Provide the [X, Y] coordinate of the cell's center where the given text is located.  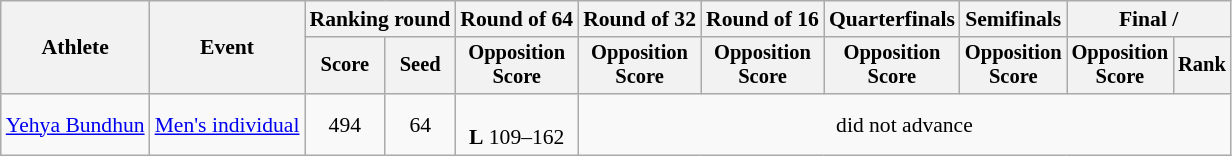
Seed [420, 66]
Event [228, 48]
64 [420, 124]
Men's individual [228, 124]
Round of 16 [762, 19]
Round of 64 [516, 19]
Score [346, 66]
Semifinals [1014, 19]
L 109–162 [516, 124]
Round of 32 [640, 19]
Athlete [76, 48]
Quarterfinals [892, 19]
Rank [1202, 66]
Final / [1149, 19]
Ranking round [380, 19]
494 [346, 124]
Yehya Bundhun [76, 124]
did not advance [904, 124]
